Determine the [X, Y] coordinate at the center of the cell enclosing the given text.  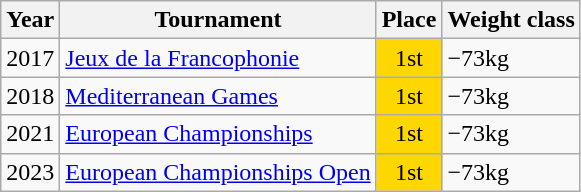
2017 [30, 58]
European Championships Open [218, 172]
Mediterranean Games [218, 96]
Place [409, 20]
Tournament [218, 20]
2021 [30, 134]
Weight class [511, 20]
2023 [30, 172]
Year [30, 20]
European Championships [218, 134]
2018 [30, 96]
Jeux de la Francophonie [218, 58]
